Identify which cell holds the provided text, then report its (x, y) central coordinate. 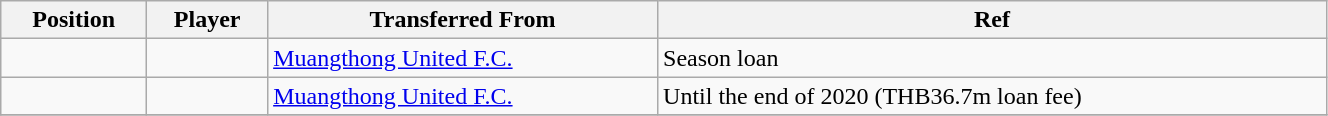
Season loan (992, 58)
Player (208, 20)
Transferred From (463, 20)
Ref (992, 20)
Until the end of 2020 (THB36.7m loan fee) (992, 96)
Position (74, 20)
